Determine the (x, y) coordinate at the center of the cell enclosing the given text.  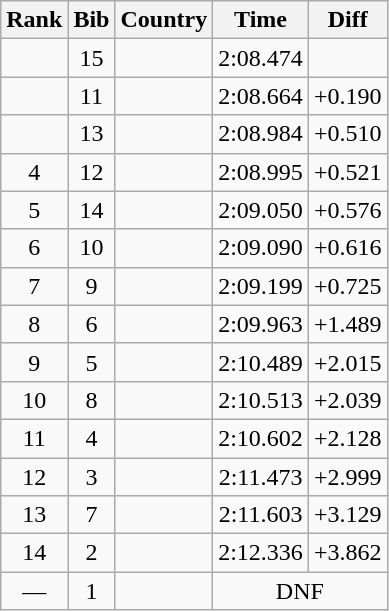
2:10.602 (261, 438)
2:11.473 (261, 477)
2:10.513 (261, 400)
2:11.603 (261, 515)
+0.521 (348, 172)
+0.190 (348, 96)
Country (164, 20)
+2.128 (348, 438)
2:09.050 (261, 210)
+3.862 (348, 553)
2:09.199 (261, 286)
+0.725 (348, 286)
+2.039 (348, 400)
+1.489 (348, 324)
Time (261, 20)
Diff (348, 20)
+2.015 (348, 362)
15 (92, 58)
2:08.664 (261, 96)
+2.999 (348, 477)
1 (92, 591)
2:08.474 (261, 58)
+0.510 (348, 134)
+0.616 (348, 248)
Rank (34, 20)
2:10.489 (261, 362)
2:08.984 (261, 134)
2:09.963 (261, 324)
2:08.995 (261, 172)
+3.129 (348, 515)
Bib (92, 20)
2:09.090 (261, 248)
— (34, 591)
3 (92, 477)
DNF (300, 591)
2:12.336 (261, 553)
+0.576 (348, 210)
2 (92, 553)
